For the text-containing cell, return its midpoint in (X, Y) coordinate format. 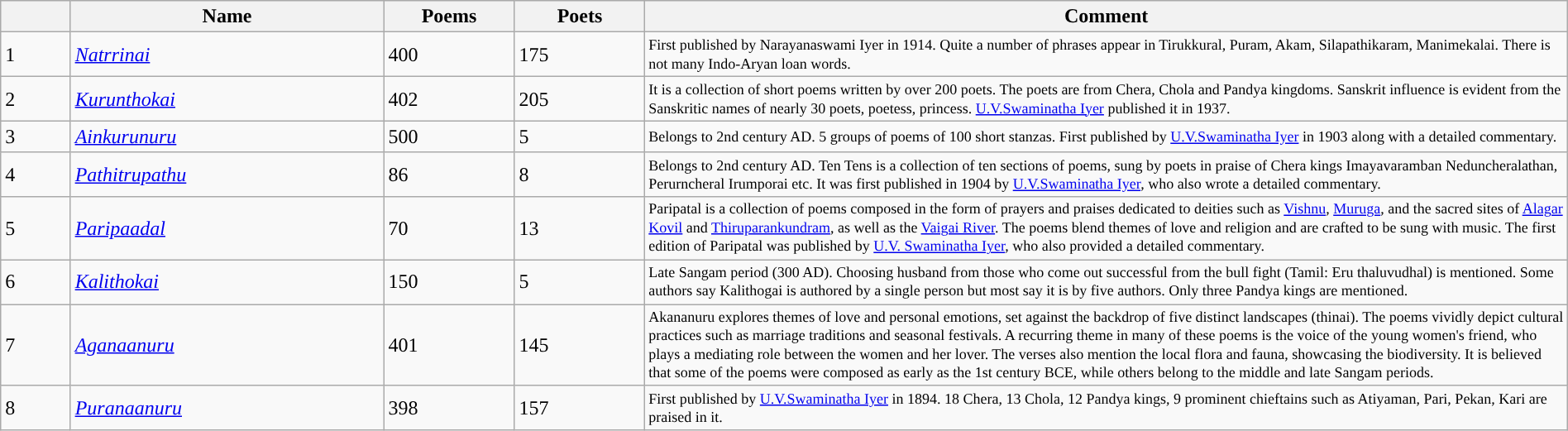
150 (449, 282)
Belongs to 2nd century AD. 5 groups of poems of 100 short stanzas. First published by U.V.Swaminatha Iyer in 1903 along with a detailed commentary. (1107, 136)
86 (449, 175)
398 (449, 408)
402 (449, 98)
Paripaadal (227, 228)
13 (580, 228)
157 (580, 408)
Poems (449, 17)
Poets (580, 17)
175 (580, 55)
70 (449, 228)
401 (449, 346)
3 (36, 136)
145 (580, 346)
2 (36, 98)
500 (449, 136)
Kurunthokai (227, 98)
Pathitrupathu (227, 175)
6 (36, 282)
1 (36, 55)
4 (36, 175)
Comment (1107, 17)
205 (580, 98)
7 (36, 346)
Name (227, 17)
400 (449, 55)
Natrrinai (227, 55)
Puranaanuru (227, 408)
Ainkurunuru (227, 136)
Kalithokai (227, 282)
Aganaanuru (227, 346)
